Determine the [x, y] coordinate at the center of the cell enclosing the given text.  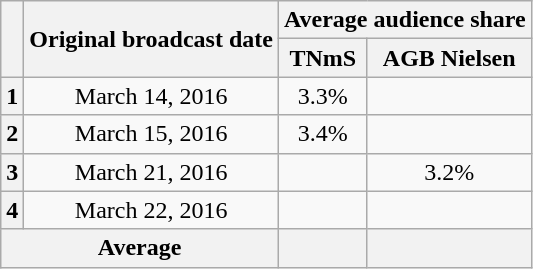
March 21, 2016 [152, 172]
AGB Nielsen [449, 58]
2 [12, 134]
3 [12, 172]
1 [12, 96]
TNmS [322, 58]
March 22, 2016 [152, 210]
3.3% [322, 96]
4 [12, 210]
3.2% [449, 172]
March 15, 2016 [152, 134]
3.4% [322, 134]
March 14, 2016 [152, 96]
Average [140, 248]
Original broadcast date [152, 39]
Average audience share [404, 20]
